Output the [X, Y] coordinate of the center of the cell containing the given text.  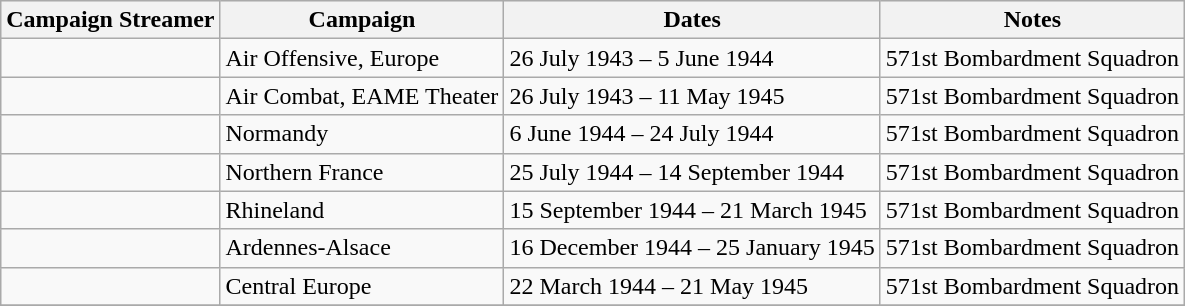
Air Combat, EAME Theater [362, 96]
Central Europe [362, 286]
26 July 1943 – 11 May 1945 [692, 96]
Northern France [362, 172]
16 December 1944 – 25 January 1945 [692, 248]
Air Offensive, Europe [362, 58]
Notes [1032, 20]
Rhineland [362, 210]
6 June 1944 – 24 July 1944 [692, 134]
Dates [692, 20]
26 July 1943 – 5 June 1944 [692, 58]
Campaign [362, 20]
Campaign Streamer [110, 20]
15 September 1944 – 21 March 1945 [692, 210]
Normandy [362, 134]
25 July 1944 – 14 September 1944 [692, 172]
22 March 1944 – 21 May 1945 [692, 286]
Ardennes-Alsace [362, 248]
